Determine the (x, y) coordinate at the center of the cell enclosing the given text.  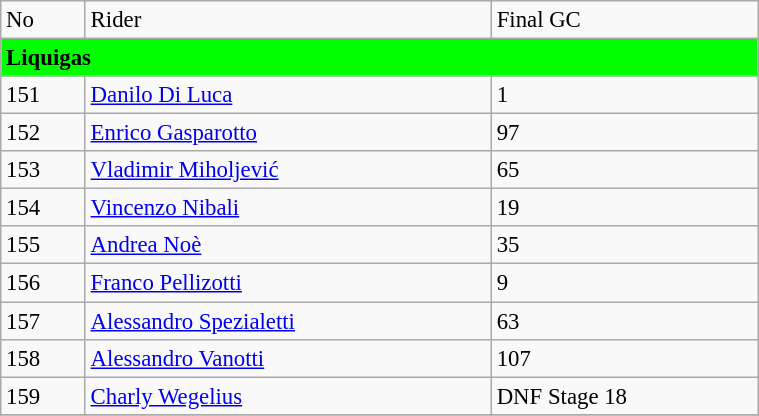
Final GC (624, 20)
Rider (288, 20)
19 (624, 208)
35 (624, 245)
65 (624, 170)
63 (624, 321)
97 (624, 133)
157 (44, 321)
Franco Pellizotti (288, 283)
Charly Wegelius (288, 396)
DNF Stage 18 (624, 396)
Alessandro Vanotti (288, 358)
Alessandro Spezialetti (288, 321)
Liquigas (380, 58)
159 (44, 396)
Andrea Noè (288, 245)
Enrico Gasparotto (288, 133)
152 (44, 133)
Vincenzo Nibali (288, 208)
Danilo Di Luca (288, 95)
155 (44, 245)
158 (44, 358)
154 (44, 208)
Vladimir Miholjević (288, 170)
107 (624, 358)
151 (44, 95)
9 (624, 283)
No (44, 20)
1 (624, 95)
153 (44, 170)
156 (44, 283)
